Locate the cell with the specified text and output its (X, Y) center coordinate. 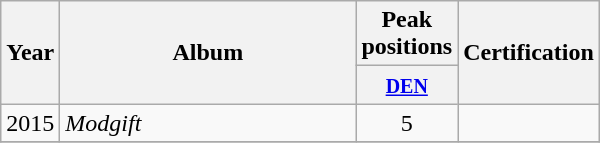
5 (407, 123)
Year (30, 52)
Modgift (208, 123)
2015 (30, 123)
Certification (529, 52)
Album (208, 52)
Peak positions (407, 34)
DEN (407, 85)
